Provide the (X, Y) coordinate of the cell's center where the given text is located.  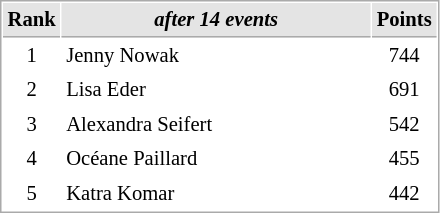
Jenny Nowak (216, 56)
1 (32, 56)
542 (404, 124)
Alexandra Seifert (216, 124)
2 (32, 90)
744 (404, 56)
Rank (32, 20)
Points (404, 20)
after 14 events (216, 20)
4 (32, 158)
Katra Komar (216, 194)
691 (404, 90)
3 (32, 124)
5 (32, 194)
Océane Paillard (216, 158)
442 (404, 194)
Lisa Eder (216, 90)
455 (404, 158)
